For the text-containing cell, return its midpoint in [x, y] coordinate format. 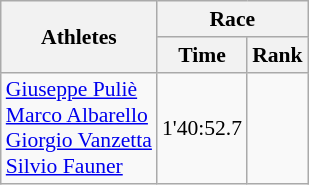
Race [232, 19]
Rank [278, 55]
Giuseppe PulièMarco AlbarelloGiorgio VanzettaSilvio Fauner [79, 128]
Athletes [79, 36]
Time [202, 55]
1'40:52.7 [202, 128]
